Identify which cell holds the provided text, then report its (x, y) central coordinate. 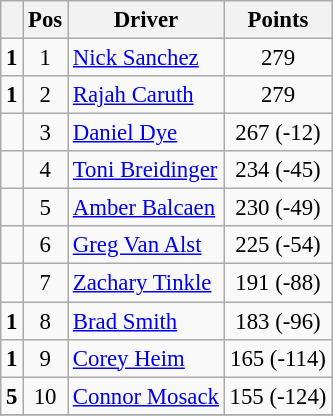
183 (-96) (278, 321)
Points (278, 20)
267 (-12) (278, 133)
230 (-49) (278, 208)
8 (46, 321)
Brad Smith (146, 321)
Toni Breidinger (146, 170)
4 (46, 170)
Daniel Dye (146, 133)
2 (46, 95)
Amber Balcaen (146, 208)
9 (46, 358)
6 (46, 245)
191 (-88) (278, 283)
Driver (146, 20)
155 (-124) (278, 396)
165 (-114) (278, 358)
Greg Van Alst (146, 245)
3 (46, 133)
Rajah Caruth (146, 95)
Corey Heim (146, 358)
10 (46, 396)
Nick Sanchez (146, 58)
Zachary Tinkle (146, 283)
Connor Mosack (146, 396)
Pos (46, 20)
7 (46, 283)
225 (-54) (278, 245)
234 (-45) (278, 170)
